Search for the cell housing the specified text and yield its (X, Y) center coordinate. 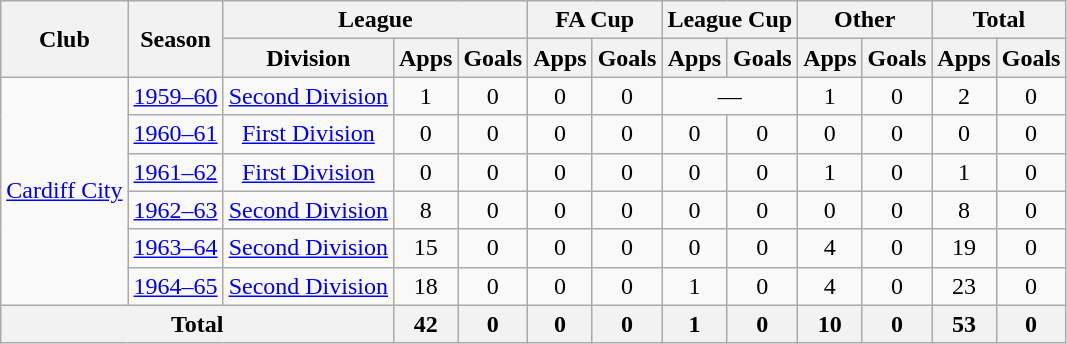
Cardiff City (64, 191)
15 (425, 248)
— (730, 96)
FA Cup (595, 20)
19 (964, 248)
1959–60 (176, 96)
23 (964, 286)
2 (964, 96)
10 (830, 324)
53 (964, 324)
42 (425, 324)
League (376, 20)
1963–64 (176, 248)
1960–61 (176, 134)
League Cup (730, 20)
1964–65 (176, 286)
Division (308, 58)
Other (865, 20)
Season (176, 39)
1961–62 (176, 172)
18 (425, 286)
1962–63 (176, 210)
Club (64, 39)
